Extract the (X, Y) coordinate from the center of the cell holding the provided text.  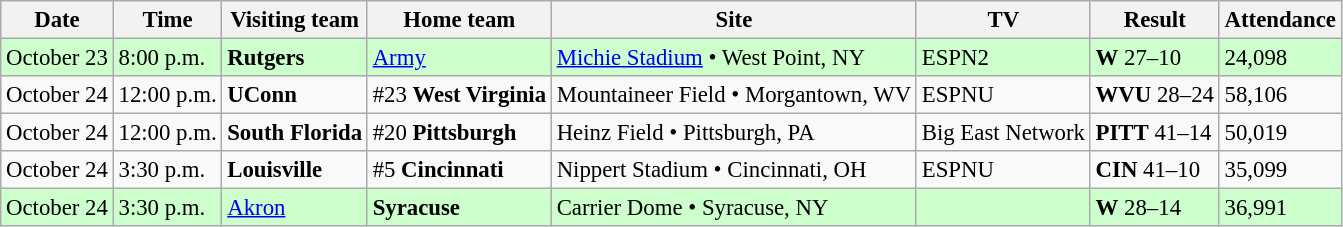
South Florida (294, 133)
50,019 (1280, 133)
Site (734, 20)
Attendance (1280, 20)
Mountaineer Field • Morgantown, WV (734, 95)
CIN 41–10 (1154, 170)
Big East Network (1003, 133)
WVU 28–24 (1154, 95)
Home team (459, 20)
24,098 (1280, 58)
W 27–10 (1154, 58)
Nippert Stadium • Cincinnati, OH (734, 170)
36,991 (1280, 208)
UConn (294, 95)
Syracuse (459, 208)
Carrier Dome • Syracuse, NY (734, 208)
35,099 (1280, 170)
Rutgers (294, 58)
Visiting team (294, 20)
#5 Cincinnati (459, 170)
#20 Pittsburgh (459, 133)
W 28–14 (1154, 208)
TV (1003, 20)
Louisville (294, 170)
Army (459, 58)
Heinz Field • Pittsburgh, PA (734, 133)
58,106 (1280, 95)
PITT 41–14 (1154, 133)
Date (57, 20)
Akron (294, 208)
8:00 p.m. (168, 58)
ESPN2 (1003, 58)
Result (1154, 20)
#23 West Virginia (459, 95)
Time (168, 20)
Michie Stadium • West Point, NY (734, 58)
October 23 (57, 58)
